Identify which cell holds the provided text, then report its (X, Y) central coordinate. 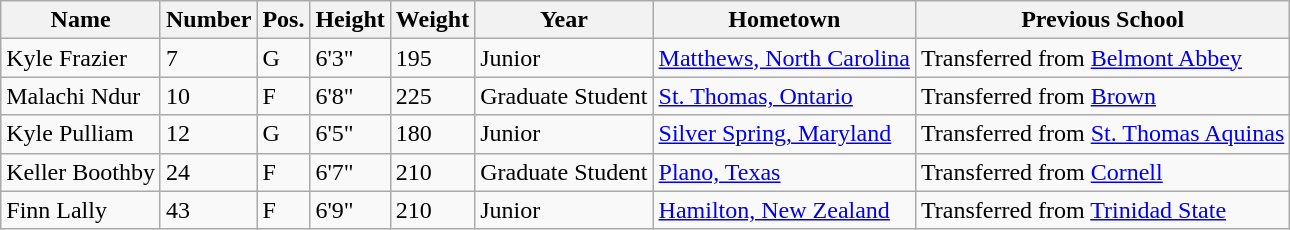
Keller Boothby (81, 172)
Kyle Frazier (81, 58)
6'3" (350, 58)
Hamilton, New Zealand (784, 210)
Transferred from Trinidad State (1102, 210)
Hometown (784, 20)
Transferred from Cornell (1102, 172)
Finn Lally (81, 210)
225 (432, 96)
Transferred from Belmont Abbey (1102, 58)
Silver Spring, Maryland (784, 134)
7 (208, 58)
12 (208, 134)
Plano, Texas (784, 172)
Transferred from Brown (1102, 96)
Transferred from St. Thomas Aquinas (1102, 134)
43 (208, 210)
6'8" (350, 96)
24 (208, 172)
Kyle Pulliam (81, 134)
10 (208, 96)
Name (81, 20)
195 (432, 58)
6'7" (350, 172)
Pos. (284, 20)
Number (208, 20)
Matthews, North Carolina (784, 58)
Previous School (1102, 20)
6'5" (350, 134)
Year (564, 20)
Malachi Ndur (81, 96)
Weight (432, 20)
St. Thomas, Ontario (784, 96)
180 (432, 134)
6'9" (350, 210)
Height (350, 20)
